Search for the cell housing the specified text and yield its (x, y) center coordinate. 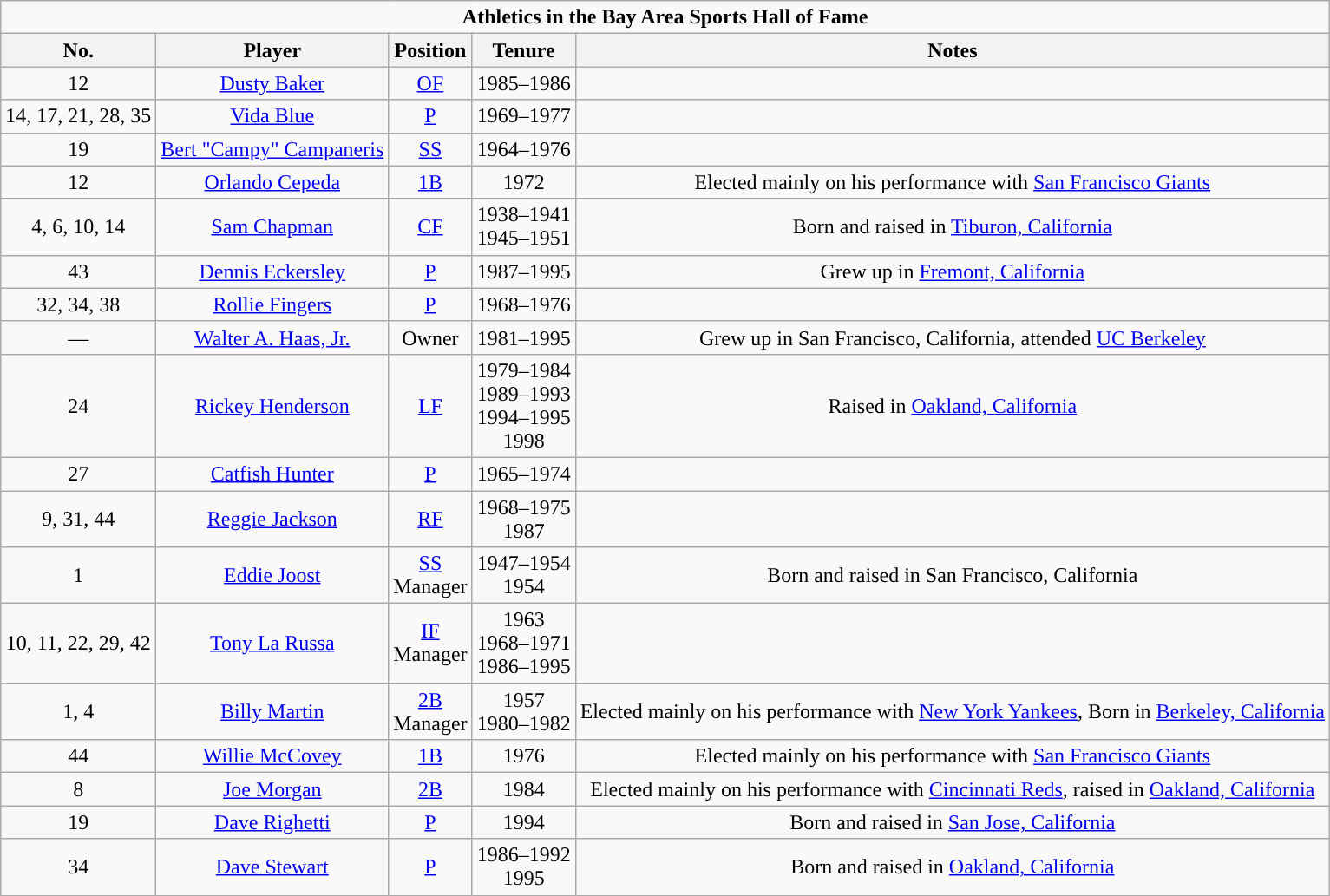
Athletics in the Bay Area Sports Hall of Fame (665, 17)
Willie McCovey (272, 756)
19571980–1982 (524, 711)
Grew up in San Francisco, California, attended UC Berkeley (953, 337)
1987–1995 (524, 271)
1985–1986 (524, 83)
19631968–19711986–1995 (524, 644)
1938–19411945–1951 (524, 227)
43 (78, 271)
Reggie Jackson (272, 519)
LF (430, 406)
Elected mainly on his performance with Cincinnati Reds, raised in Oakland, California (953, 789)
Dennis Eckersley (272, 271)
1964–1976 (524, 149)
24 (78, 406)
Born and raised in San Jose, California (953, 822)
Joe Morgan (272, 789)
1968–19751987 (524, 519)
IFManager (430, 644)
RF (430, 519)
1 (78, 576)
SSManager (430, 576)
1986–19921995 (524, 867)
27 (78, 474)
14, 17, 21, 28, 35 (78, 116)
— (78, 337)
2B (430, 789)
Dusty Baker (272, 83)
34 (78, 867)
1947–19541954 (524, 576)
Tenure (524, 50)
1994 (524, 822)
Raised in Oakland, California (953, 406)
44 (78, 756)
Tony La Russa (272, 644)
Orlando Cepeda (272, 182)
4, 6, 10, 14 (78, 227)
Eddie Joost (272, 576)
Rollie Fingers (272, 304)
8 (78, 789)
Born and raised in Tiburon, California (953, 227)
Owner (430, 337)
Elected mainly on his performance with New York Yankees, Born in Berkeley, California (953, 711)
10, 11, 22, 29, 42 (78, 644)
1965–1974 (524, 474)
1, 4 (78, 711)
SS (430, 149)
1969–1977 (524, 116)
Sam Chapman (272, 227)
Position (430, 50)
No. (78, 50)
Bert "Campy" Campaneris (272, 149)
32, 34, 38 (78, 304)
1976 (524, 756)
1981–1995 (524, 337)
1984 (524, 789)
9, 31, 44 (78, 519)
Catfish Hunter (272, 474)
OF (430, 83)
1972 (524, 182)
Born and raised in Oakland, California (953, 867)
Rickey Henderson (272, 406)
1979–19841989–19931994–19951998 (524, 406)
Vida Blue (272, 116)
CF (430, 227)
Dave Righetti (272, 822)
Billy Martin (272, 711)
Born and raised in San Francisco, California (953, 576)
Player (272, 50)
1968–1976 (524, 304)
Notes (953, 50)
Grew up in Fremont, California (953, 271)
Dave Stewart (272, 867)
Walter A. Haas, Jr. (272, 337)
2BManager (430, 711)
